Determine the [x, y] coordinate at the center of the cell enclosing the given text.  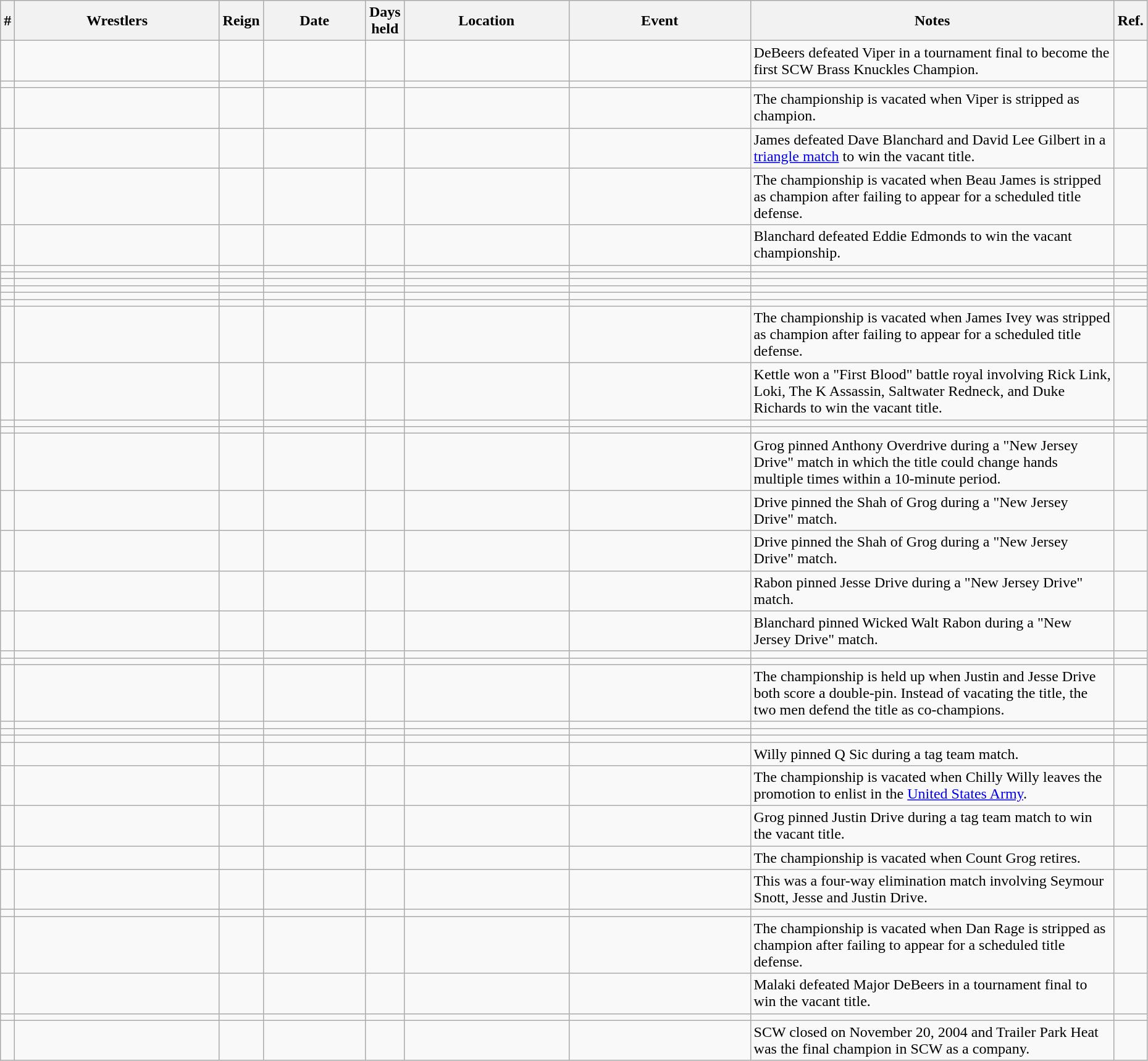
Kettle won a "First Blood" battle royal involving Rick Link, Loki, The K Assassin, Saltwater Redneck, and Duke Richards to win the vacant title. [932, 392]
The championship is vacated when Dan Rage is stripped as champion after failing to appear for a scheduled title defense. [932, 945]
Daysheld [385, 21]
Willy pinned Q Sic during a tag team match. [932, 754]
Event [660, 21]
Blanchard defeated Eddie Edmonds to win the vacant championship. [932, 245]
DeBeers defeated Viper in a tournament final to become the first SCW Brass Knuckles Champion. [932, 61]
Notes [932, 21]
The championship is vacated when James Ivey was stripped as champion after failing to appear for a scheduled title defense. [932, 335]
Blanchard pinned Wicked Walt Rabon during a "New Jersey Drive" match. [932, 631]
Location [487, 21]
Wrestlers [117, 21]
Grog pinned Justin Drive during a tag team match to win the vacant title. [932, 826]
The championship is vacated when Count Grog retires. [932, 858]
Ref. [1130, 21]
The championship is vacated when Chilly Willy leaves the promotion to enlist in the United States Army. [932, 786]
Reign [241, 21]
Date [314, 21]
The championship is vacated when Beau James is stripped as champion after failing to appear for a scheduled title defense. [932, 196]
The championship is vacated when Viper is stripped as champion. [932, 107]
SCW closed on November 20, 2004 and Trailer Park Heat was the final champion in SCW as a company. [932, 1040]
Rabon pinned Jesse Drive during a "New Jersey Drive" match. [932, 590]
This was a four-way elimination match involving Seymour Snott, Jesse and Justin Drive. [932, 889]
# [7, 21]
Malaki defeated Major DeBeers in a tournament final to win the vacant title. [932, 993]
Grog pinned Anthony Overdrive during a "New Jersey Drive" match in which the title could change hands multiple times within a 10-minute period. [932, 462]
James defeated Dave Blanchard and David Lee Gilbert in a triangle match to win the vacant title. [932, 148]
